Pinpoint the cell where the given text exists, returning its [X, Y] midpoint coordinate. 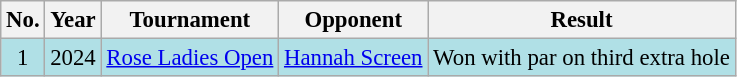
2024 [73, 58]
Year [73, 20]
Tournament [190, 20]
Opponent [354, 20]
Hannah Screen [354, 58]
No. [23, 20]
1 [23, 58]
Result [582, 20]
Rose Ladies Open [190, 58]
Won with par on third extra hole [582, 58]
